Return (X, Y) of the center of cell containing provided text 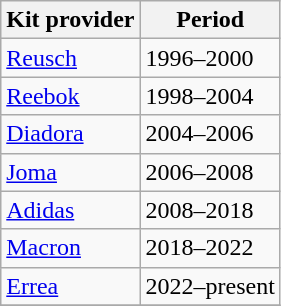
2008–2018 (210, 210)
Errea (70, 286)
1996–2000 (210, 58)
2004–2006 (210, 134)
2018–2022 (210, 248)
1998–2004 (210, 96)
Reebok (70, 96)
2022–present (210, 286)
Adidas (70, 210)
Diadora (70, 134)
Reusch (70, 58)
Joma (70, 172)
Macron (70, 248)
Period (210, 20)
2006–2008 (210, 172)
Kit provider (70, 20)
